Return [x, y] of the center of cell containing provided text 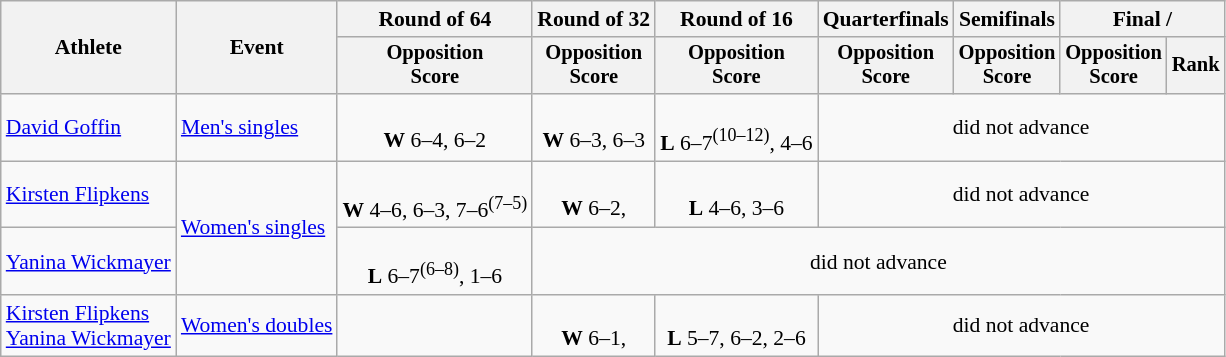
L 4–6, 3–6 [736, 194]
Final / [1142, 19]
Event [257, 48]
Semifinals [1008, 19]
Round of 16 [736, 19]
W 6–1, [594, 326]
Athlete [88, 48]
Men's singles [257, 128]
Kirsten Flipkens [88, 194]
Women's singles [257, 228]
Quarterfinals [886, 19]
W 6–3, 6–3 [594, 128]
W 6–2, [594, 194]
W 4–6, 6–3, 7–6(7–5) [434, 194]
W 6–4, 6–2 [434, 128]
L 5–7, 6–2, 2–6 [736, 326]
L 6–7(10–12), 4–6 [736, 128]
Yanina Wickmayer [88, 262]
Kirsten FlipkensYanina Wickmayer [88, 326]
David Goffin [88, 128]
L 6–7(6–8), 1–6 [434, 262]
Rank [1196, 66]
Round of 32 [594, 19]
Women's doubles [257, 326]
Round of 64 [434, 19]
